Identify which cell holds the provided text, then report its [x, y] central coordinate. 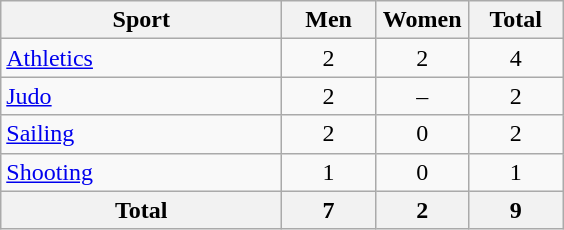
Judo [142, 96]
Men [329, 20]
Sailing [142, 134]
Women [422, 20]
– [422, 96]
Athletics [142, 58]
9 [516, 210]
Sport [142, 20]
4 [516, 58]
7 [329, 210]
Shooting [142, 172]
